Determine the (x, y) coordinate at the center of the cell enclosing the given text.  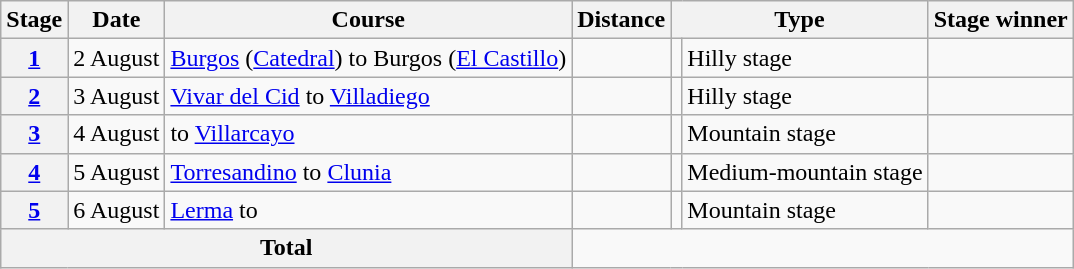
4 August (116, 134)
Distance (622, 20)
Total (286, 248)
5 (34, 210)
6 August (116, 210)
Date (116, 20)
3 (34, 134)
Burgos (Catedral) to Burgos (El Castillo) (368, 58)
4 (34, 172)
Course (368, 20)
1 (34, 58)
Lerma to (368, 210)
3 August (116, 96)
Stage (34, 20)
2 August (116, 58)
Type (800, 20)
Stage winner (1000, 20)
Medium-mountain stage (805, 172)
2 (34, 96)
Vivar del Cid to Villadiego (368, 96)
to Villarcayo (368, 134)
Torresandino to Clunia (368, 172)
5 August (116, 172)
